Search for the cell housing the specified text and yield its [x, y] center coordinate. 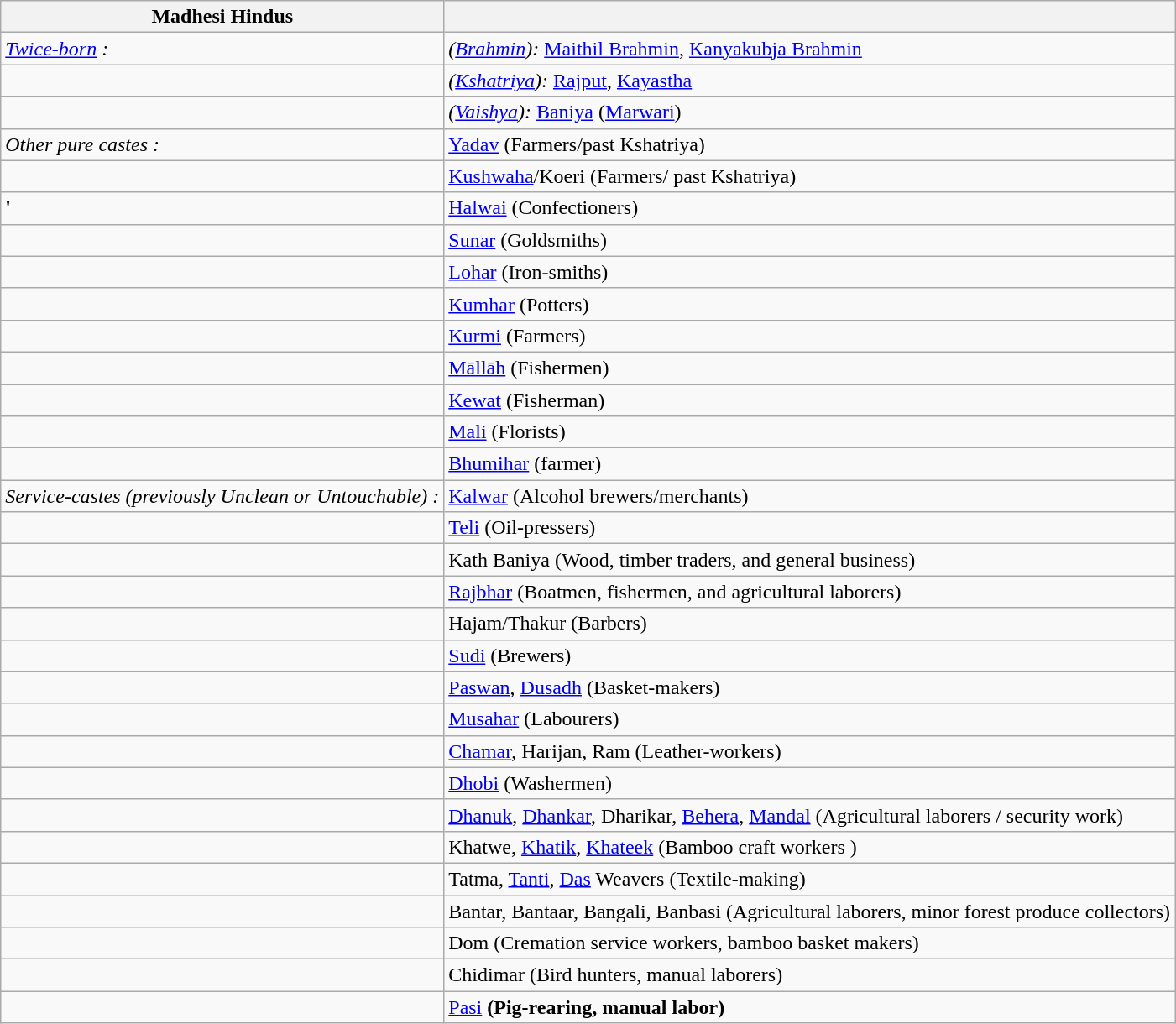
(Brahmin): Maithil Brahmin, Kanyakubja Brahmin [809, 49]
Twice-born : [222, 49]
Musahar (Labourers) [809, 719]
Dom (Cremation service workers, bamboo basket makers) [809, 943]
Kushwaha/Koeri (Farmers/ past Kshatriya) [809, 176]
' [222, 208]
Hajam/Thakur (Barbers) [809, 624]
Sudi (Brewers) [809, 656]
Dhanuk, Dhankar, Dharikar, Behera, Mandal (Agricultural laborers / security work) [809, 815]
Lohar (Iron-smiths) [809, 272]
Dhobi (Washermen) [809, 783]
(Vaishya): Baniya (Marwari) [809, 112]
Khatwe, Khatik, Khateek (Bamboo craft workers ) [809, 847]
Kath Baniya (Wood, timber traders, and general business) [809, 560]
Kewat (Fisherman) [809, 400]
Chamar, Harijan, Ram (Leather-workers) [809, 751]
Bantar, Bantaar, Bangali, Banbasi (Agricultural laborers, minor forest produce collectors) [809, 911]
Rajbhar (Boatmen, fishermen, and agricultural laborers) [809, 592]
(Kshatriya): Rajput, Kayastha [809, 81]
Kalwar (Alcohol brewers/merchants) [809, 496]
Mali (Florists) [809, 432]
Madhesi Hindus [222, 17]
Māllāh (Fishermen) [809, 368]
Tatma, Tanti, Das Weavers (Textile-making) [809, 879]
Chidimar (Bird hunters, manual laborers) [809, 975]
Kurmi (Farmers) [809, 336]
Pasi (Pig-rearing, manual labor) [809, 1007]
Paswan, Dusadh (Basket-makers) [809, 687]
Kumhar (Potters) [809, 304]
Service-castes (previously Unclean or Untouchable) : [222, 496]
Teli (Oil-pressers) [809, 528]
Other pure castes : [222, 144]
Bhumihar (farmer) [809, 464]
Sunar (Goldsmiths) [809, 240]
Halwai (Confectioners) [809, 208]
Yadav (Farmers/past Kshatriya) [809, 144]
